Scan for the cell matching the given text and deliver its [X, Y] coordinate at center. 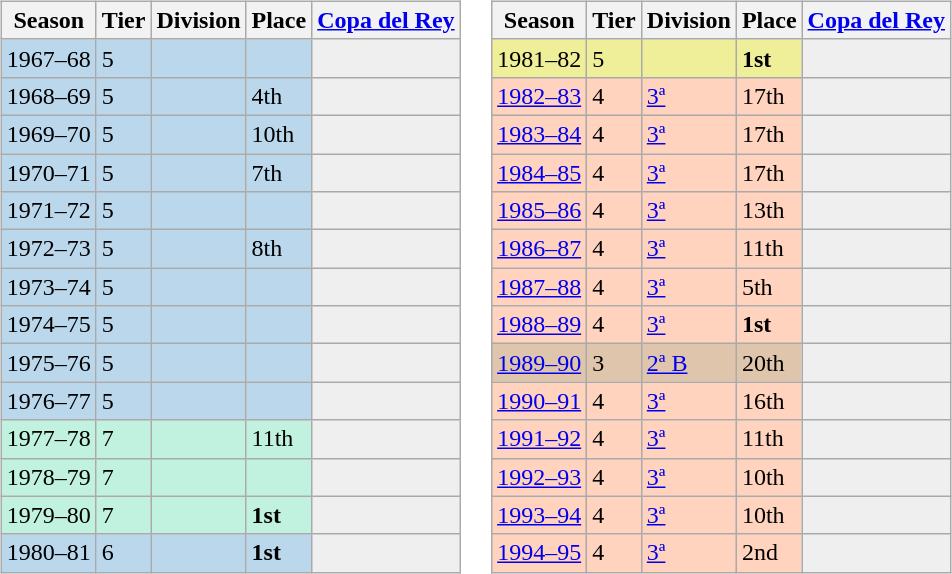
13th [769, 211]
1987–88 [540, 287]
1991–92 [540, 439]
1989–90 [540, 363]
1970–71 [48, 173]
1981–82 [540, 58]
1972–73 [48, 249]
1983–84 [540, 134]
5th [769, 287]
1990–91 [540, 401]
6 [124, 553]
1984–85 [540, 173]
4th [279, 96]
1988–89 [540, 325]
1994–95 [540, 553]
1979–80 [48, 515]
1973–74 [48, 287]
1976–77 [48, 401]
8th [279, 249]
1968–69 [48, 96]
1985–86 [540, 211]
1974–75 [48, 325]
16th [769, 401]
1982–83 [540, 96]
2ª B [688, 363]
1992–93 [540, 477]
1978–79 [48, 477]
1975–76 [48, 363]
1986–87 [540, 249]
1971–72 [48, 211]
1977–78 [48, 439]
1969–70 [48, 134]
20th [769, 363]
2nd [769, 553]
1980–81 [48, 553]
1993–94 [540, 515]
1967–68 [48, 58]
7th [279, 173]
3 [614, 363]
